Provide the (x, y) coordinate of the cell's center where the given text is located.  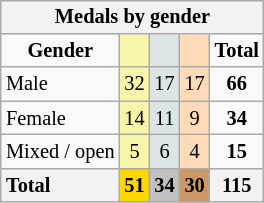
14 (134, 118)
115 (237, 185)
6 (165, 152)
11 (165, 118)
51 (134, 185)
32 (134, 84)
15 (237, 152)
9 (195, 118)
Male (60, 84)
5 (134, 152)
4 (195, 152)
Gender (60, 51)
66 (237, 84)
30 (195, 185)
Mixed / open (60, 152)
Female (60, 118)
Medals by gender (132, 17)
